Pinpoint the cell where the given text exists, returning its [X, Y] midpoint coordinate. 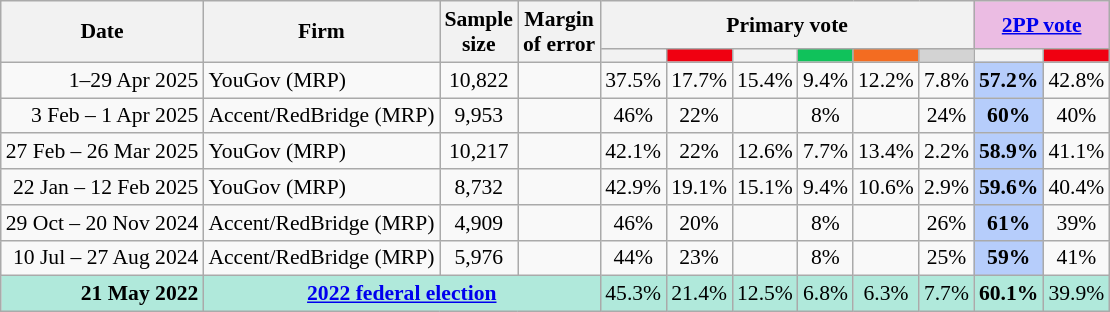
21 May 2022 [102, 294]
Date [102, 32]
39.9% [1076, 294]
57.2% [1008, 80]
12.6% [765, 152]
9,953 [479, 116]
60% [1008, 116]
Primary vote [787, 25]
Marginof error [559, 32]
42.8% [1076, 80]
37.5% [633, 80]
15.1% [765, 187]
58.9% [1008, 152]
21.4% [699, 294]
26% [946, 223]
23% [699, 258]
20% [699, 223]
2022 federal election [402, 294]
5,976 [479, 258]
2.9% [946, 187]
12.2% [886, 80]
2.2% [946, 152]
41.1% [1076, 152]
59% [1008, 258]
6.8% [826, 294]
3 Feb – 1 Apr 2025 [102, 116]
19.1% [699, 187]
1–29 Apr 2025 [102, 80]
42.1% [633, 152]
61% [1008, 223]
41% [1076, 258]
10,217 [479, 152]
17.7% [699, 80]
4,909 [479, 223]
24% [946, 116]
2PP vote [1042, 25]
15.4% [765, 80]
10,822 [479, 80]
25% [946, 258]
10 Jul – 27 Aug 2024 [102, 258]
6.3% [886, 294]
8,732 [479, 187]
40.4% [1076, 187]
Samplesize [479, 32]
22 Jan – 12 Feb 2025 [102, 187]
29 Oct – 20 Nov 2024 [102, 223]
7.8% [946, 80]
27 Feb – 26 Mar 2025 [102, 152]
Firm [321, 32]
13.4% [886, 152]
10.6% [886, 187]
40% [1076, 116]
60.1% [1008, 294]
12.5% [765, 294]
44% [633, 258]
39% [1076, 223]
59.6% [1008, 187]
45.3% [633, 294]
42.9% [633, 187]
